Extract the (X, Y) coordinate from the center of the cell holding the provided text.  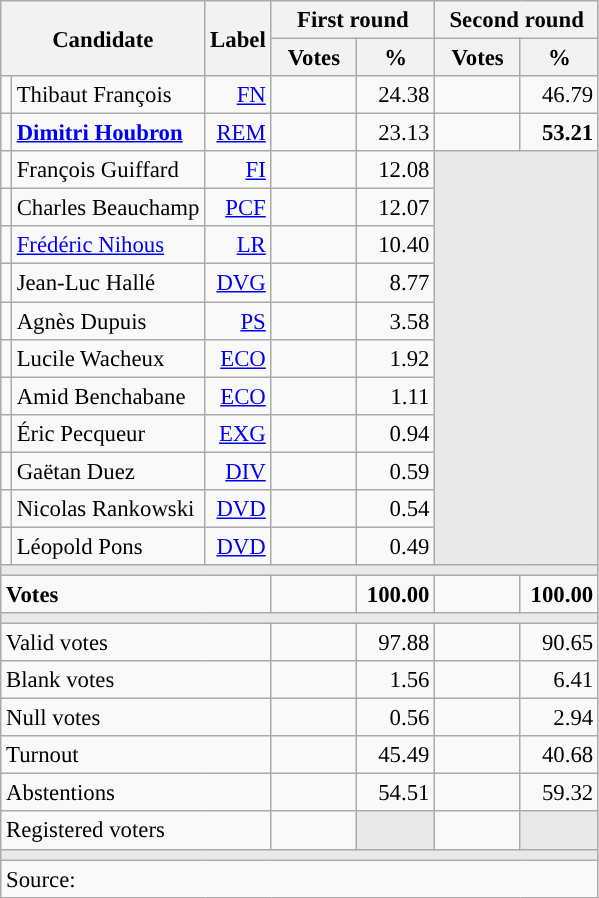
First round (353, 20)
FN (238, 95)
59.32 (559, 793)
Abstentions (136, 793)
Candidate (103, 38)
Nicolas Rankowski (108, 509)
Éric Pecqueur (108, 433)
97.88 (396, 643)
François Guiffard (108, 170)
Agnès Dupuis (108, 321)
54.51 (396, 793)
90.65 (559, 643)
2.94 (559, 718)
0.59 (396, 471)
Thibaut François (108, 95)
45.49 (396, 755)
0.56 (396, 718)
1.56 (396, 680)
FI (238, 170)
Charles Beauchamp (108, 208)
DIV (238, 471)
PCF (238, 208)
1.92 (396, 358)
6.41 (559, 680)
46.79 (559, 95)
REM (238, 133)
Léopold Pons (108, 546)
Frédéric Nihous (108, 245)
1.11 (396, 396)
PS (238, 321)
10.40 (396, 245)
Turnout (136, 755)
Amid Benchabane (108, 396)
12.07 (396, 208)
8.77 (396, 283)
Dimitri Houbron (108, 133)
Registered voters (136, 831)
EXG (238, 433)
Blank votes (136, 680)
0.94 (396, 433)
DVG (238, 283)
24.38 (396, 95)
LR (238, 245)
Null votes (136, 718)
3.58 (396, 321)
0.49 (396, 546)
23.13 (396, 133)
Source: (300, 879)
Jean-Luc Hallé (108, 283)
Label (238, 38)
Gaëtan Duez (108, 471)
53.21 (559, 133)
Valid votes (136, 643)
0.54 (396, 509)
Second round (517, 20)
12.08 (396, 170)
Lucile Wacheux (108, 358)
40.68 (559, 755)
